Scan for the cell matching the given text and deliver its (x, y) coordinate at center. 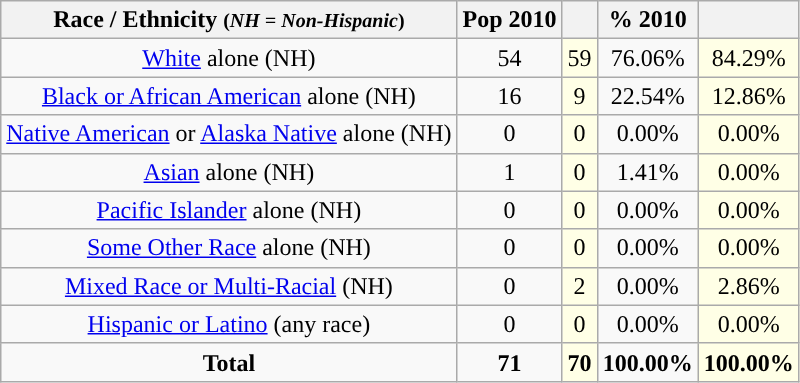
Pacific Islander alone (NH) (229, 210)
71 (510, 362)
Total (229, 362)
9 (580, 96)
Some Other Race alone (NH) (229, 248)
Black or African American alone (NH) (229, 96)
16 (510, 96)
84.29% (748, 58)
Pop 2010 (510, 20)
Mixed Race or Multi-Racial (NH) (229, 286)
Asian alone (NH) (229, 172)
70 (580, 362)
White alone (NH) (229, 58)
2.86% (748, 286)
22.54% (648, 96)
Hispanic or Latino (any race) (229, 324)
54 (510, 58)
Native American or Alaska Native alone (NH) (229, 134)
1.41% (648, 172)
76.06% (648, 58)
% 2010 (648, 20)
2 (580, 286)
59 (580, 58)
1 (510, 172)
Race / Ethnicity (NH = Non-Hispanic) (229, 20)
12.86% (748, 96)
